Return the (x, y) coordinate for the center point of the cell that contains the specified text.  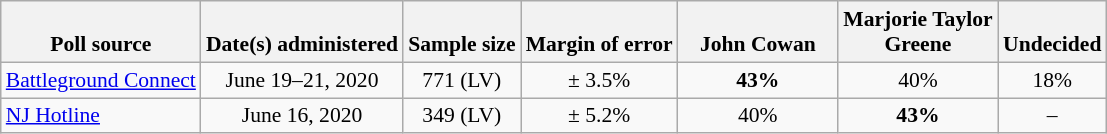
± 5.2% (600, 116)
Marjorie Taylor Greene (918, 32)
Poll source (101, 32)
John Cowan (758, 32)
Sample size (462, 32)
June 16, 2020 (302, 116)
June 19–21, 2020 (302, 80)
± 3.5% (600, 80)
Date(s) administered (302, 32)
NJ Hotline (101, 116)
771 (LV) (462, 80)
Margin of error (600, 32)
Undecided (1052, 32)
18% (1052, 80)
349 (LV) (462, 116)
Battleground Connect (101, 80)
– (1052, 116)
